Return (x, y) of the center of cell containing provided text 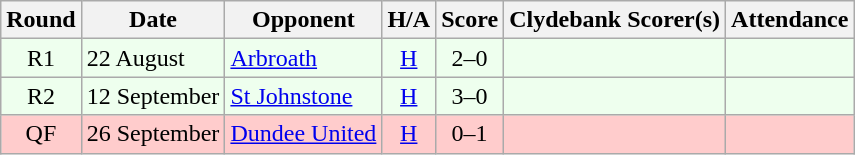
Clydebank Scorer(s) (615, 20)
Date (153, 20)
12 September (153, 96)
H/A (409, 20)
Dundee United (304, 134)
0–1 (470, 134)
3–0 (470, 96)
Arbroath (304, 58)
26 September (153, 134)
R1 (41, 58)
QF (41, 134)
Round (41, 20)
22 August (153, 58)
R2 (41, 96)
Attendance (790, 20)
Opponent (304, 20)
Score (470, 20)
2–0 (470, 58)
St Johnstone (304, 96)
